Determine the (X, Y) coordinate at the center of the cell enclosing the given text.  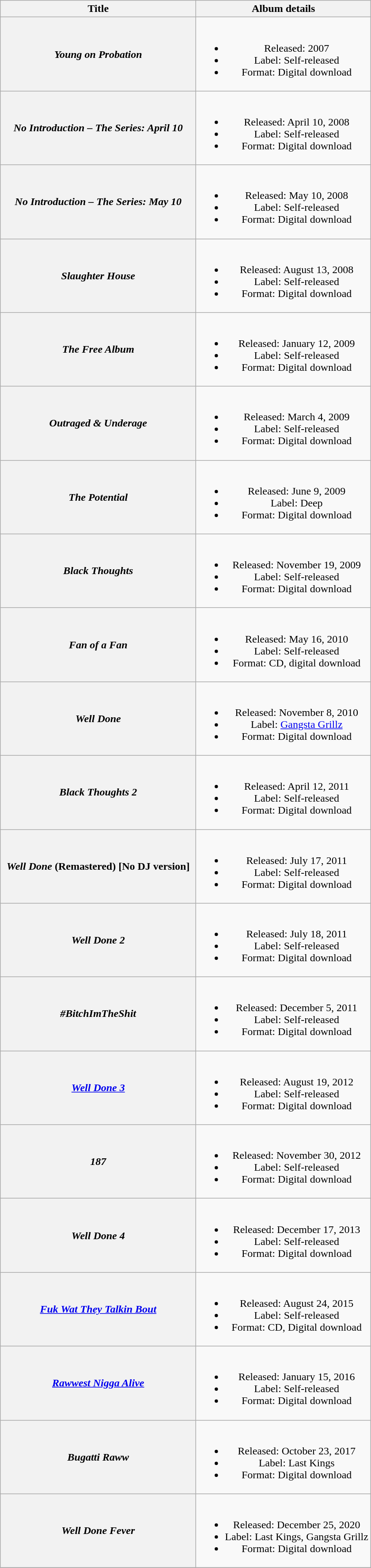
Released: November 30, 2012Label: Self-releasedFormat: Digital download (284, 1161)
The Free Album (98, 349)
Released: November 19, 2009Label: Self-releasedFormat: Digital download (284, 571)
Released: August 13, 2008Label: Self-releasedFormat: Digital download (284, 276)
Fan of a Fan (98, 644)
The Potential (98, 497)
Released: January 12, 2009Label: Self-releasedFormat: Digital download (284, 349)
Well Done 3 (98, 1088)
Title (98, 9)
Released: May 10, 2008Label: Self-releasedFormat: Digital download (284, 202)
Well Done Fever (98, 1531)
Well Done (Remastered) [No DJ version] (98, 866)
Released: August 24, 2015Label: Self-releasedFormat: CD, Digital download (284, 1309)
Black Thoughts (98, 571)
Released: November 8, 2010Label: Gangsta GrillzFormat: Digital download (284, 719)
Rawwest Nigga Alive (98, 1383)
Bugatti Raww (98, 1457)
No Introduction – The Series: April 10 (98, 128)
Well Done 2 (98, 940)
Released: January 15, 2016Label: Self-releasedFormat: Digital download (284, 1383)
Well Done 4 (98, 1236)
Released: August 19, 2012Label: Self-releasedFormat: Digital download (284, 1088)
Released: 2007Label: Self-releasedFormat: Digital download (284, 54)
Released: December 17, 2013Label: Self-releasedFormat: Digital download (284, 1236)
187 (98, 1161)
Well Done (98, 719)
Young on Probation (98, 54)
Released: June 9, 2009Label: DeepFormat: Digital download (284, 497)
Black Thoughts 2 (98, 792)
Fuk Wat They Talkin Bout (98, 1309)
Released: October 23, 2017Label: Last KingsFormat: Digital download (284, 1457)
#BitchImTheShit (98, 1014)
Album details (284, 9)
Released: July 18, 2011Label: Self-releasedFormat: Digital download (284, 940)
Released: December 5, 2011Label: Self-releasedFormat: Digital download (284, 1014)
Released: April 12, 2011Label: Self-releasedFormat: Digital download (284, 792)
Slaughter House (98, 276)
Released: May 16, 2010Label: Self-releasedFormat: CD, digital download (284, 644)
Released: December 25, 2020Label: Last Kings, Gangsta GrillzFormat: Digital download (284, 1531)
Outraged & Underage (98, 423)
Released: July 17, 2011Label: Self-releasedFormat: Digital download (284, 866)
Released: April 10, 2008Label: Self-releasedFormat: Digital download (284, 128)
No Introduction – The Series: May 10 (98, 202)
Released: March 4, 2009Label: Self-releasedFormat: Digital download (284, 423)
